Locate the cell with the specified text and output its [x, y] center coordinate. 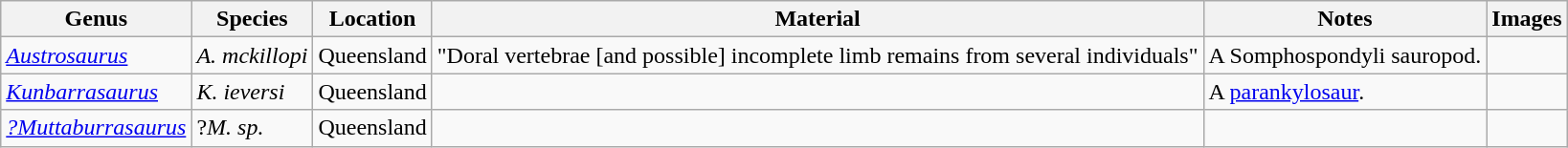
?M. sp. [253, 128]
A parankylosaur. [1345, 92]
Images [1527, 19]
Species [253, 19]
?Muttaburrasaurus [96, 128]
Genus [96, 19]
A Somphospondyli sauropod. [1345, 55]
Austrosaurus [96, 55]
Notes [1345, 19]
"Doral vertebrae [and possible] incomplete limb remains from several individuals" [818, 55]
Location [372, 19]
A. mckillopi [253, 55]
Kunbarrasaurus [96, 92]
K. ieversi [253, 92]
Material [818, 19]
